Scan for the cell matching the given text and deliver its [x, y] coordinate at center. 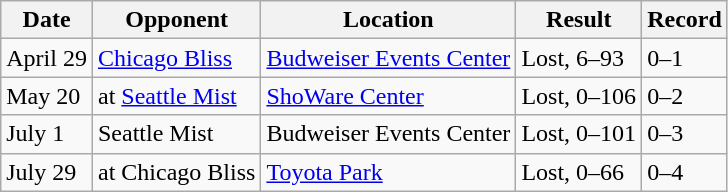
at Chicago Bliss [176, 172]
at Seattle Mist [176, 96]
Seattle Mist [176, 134]
Record [685, 20]
May 20 [47, 96]
0–3 [685, 134]
Chicago Bliss [176, 58]
Lost, 6–93 [579, 58]
0–2 [685, 96]
Lost, 0–106 [579, 96]
Toyota Park [388, 172]
April 29 [47, 58]
July 1 [47, 134]
Date [47, 20]
Location [388, 20]
Lost, 0–66 [579, 172]
0–4 [685, 172]
July 29 [47, 172]
Lost, 0–101 [579, 134]
ShoWare Center [388, 96]
0–1 [685, 58]
Opponent [176, 20]
Result [579, 20]
